Scan for the cell matching the given text and deliver its [x, y] coordinate at center. 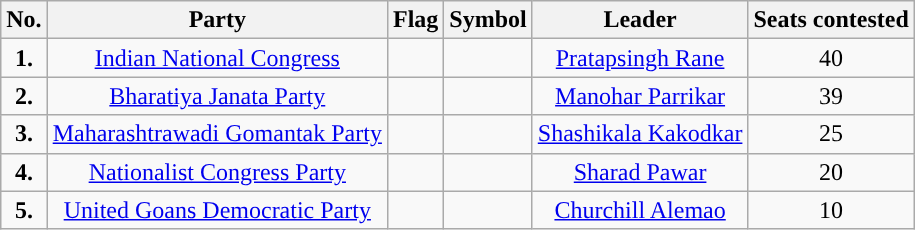
20 [831, 172]
United Goans Democratic Party [217, 210]
2. [24, 96]
25 [831, 134]
Leader [640, 20]
Maharashtrawadi Gomantak Party [217, 134]
Seats contested [831, 20]
No. [24, 20]
Churchill Alemao [640, 210]
Sharad Pawar [640, 172]
Shashikala Kakodkar [640, 134]
1. [24, 58]
5. [24, 210]
10 [831, 210]
4. [24, 172]
Nationalist Congress Party [217, 172]
Flag [415, 20]
39 [831, 96]
Symbol [488, 20]
Party [217, 20]
40 [831, 58]
3. [24, 134]
Bharatiya Janata Party [217, 96]
Manohar Parrikar [640, 96]
Pratapsingh Rane [640, 58]
Indian National Congress [217, 58]
